Scan for the cell matching the given text and deliver its (x, y) coordinate at center. 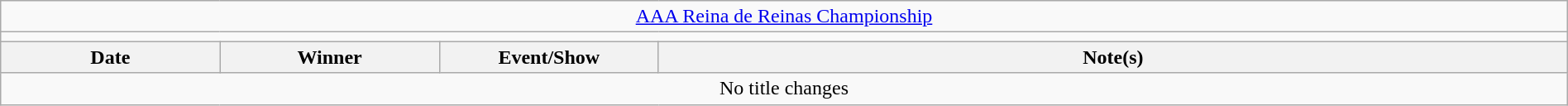
Event/Show (549, 57)
AAA Reina de Reinas Championship (784, 17)
Winner (329, 57)
Date (111, 57)
No title changes (784, 89)
Note(s) (1113, 57)
